Provide the (X, Y) coordinate of the cell's center where the given text is located.  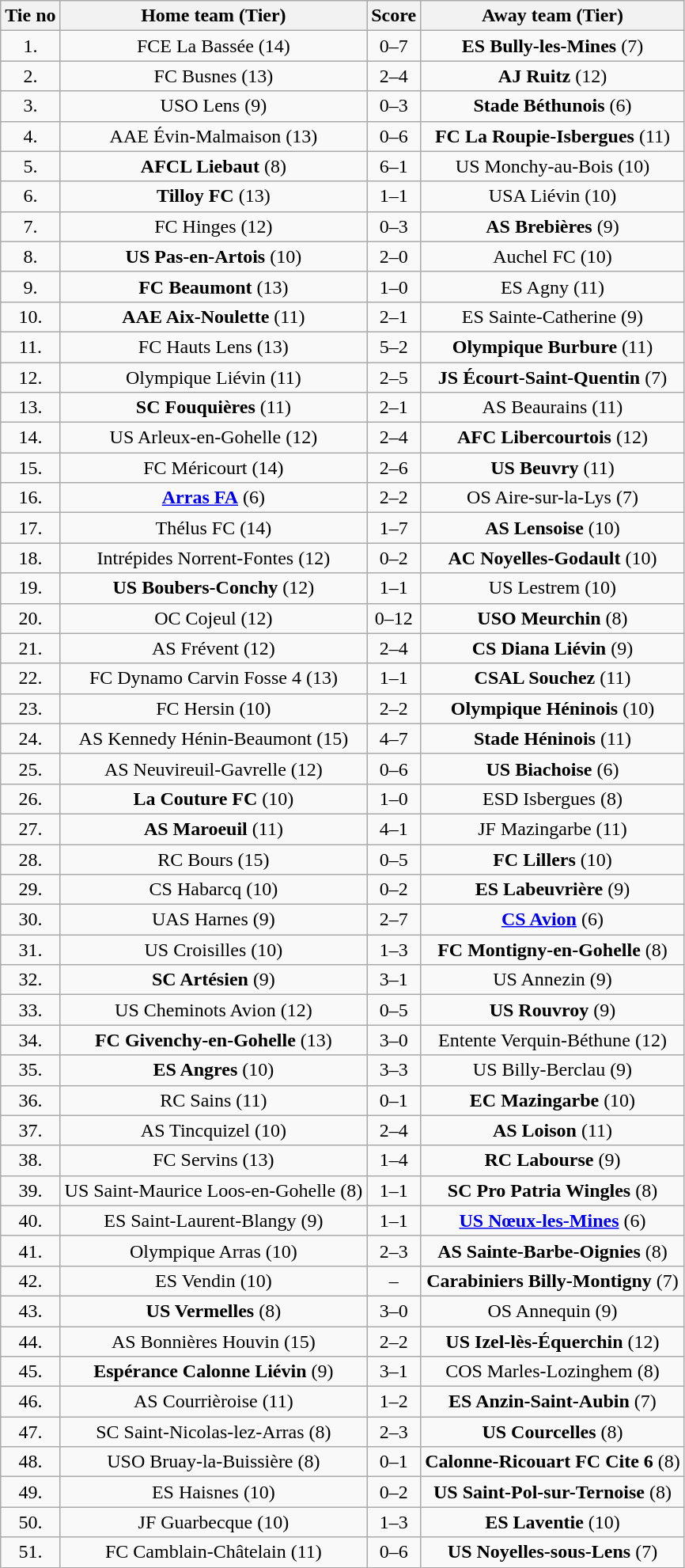
Olympique Liévin (11) (214, 378)
Tie no (30, 16)
2–6 (394, 468)
JF Mazingarbe (11) (553, 829)
AAE Évin-Malmaison (13) (214, 136)
21. (30, 648)
1–4 (394, 1160)
AFCL Liebaut (8) (214, 166)
8. (30, 256)
FC Lillers (10) (553, 859)
FC Hinges (12) (214, 226)
40. (30, 1221)
US Nœux-les-Mines (6) (553, 1221)
FC Méricourt (14) (214, 468)
SC Fouquières (11) (214, 408)
AS Loison (11) (553, 1130)
Intrépides Norrent-Fontes (12) (214, 558)
USO Lens (9) (214, 106)
36. (30, 1100)
RC Bours (15) (214, 859)
20. (30, 618)
AS Beaurains (11) (553, 408)
34. (30, 1040)
10. (30, 317)
OS Annequin (9) (553, 1311)
ES Laventie (10) (553, 1522)
26. (30, 799)
29. (30, 890)
16. (30, 498)
SC Pro Patria Wingles (8) (553, 1190)
Tilloy FC (13) (214, 196)
45. (30, 1372)
2–0 (394, 256)
USO Bruay-la-Buissière (8) (214, 1462)
ES Bully-les-Mines (7) (553, 46)
US Vermelles (8) (214, 1311)
9. (30, 287)
US Boubers-Conchy (12) (214, 588)
FC Servins (13) (214, 1160)
USO Meurchin (8) (553, 618)
Calonne-Ricouart FC Cite 6 (8) (553, 1462)
OC Cojeul (12) (214, 618)
Olympique Burbure (11) (553, 347)
FC Camblain-Châtelain (11) (214, 1552)
FC Beaumont (13) (214, 287)
CS Habarcq (10) (214, 890)
AS Maroeuil (11) (214, 829)
ES Angres (10) (214, 1070)
14. (30, 438)
47. (30, 1432)
Auchel FC (10) (553, 256)
Away team (Tier) (553, 16)
US Billy-Berclau (9) (553, 1070)
1–2 (394, 1402)
FC La Roupie-Isbergues (11) (553, 136)
– (394, 1281)
32. (30, 980)
Thélus FC (14) (214, 528)
7. (30, 226)
Stade Héninois (11) (553, 738)
AS Sainte-Barbe-Oignies (8) (553, 1251)
31. (30, 950)
US Cheminots Avion (12) (214, 1010)
19. (30, 588)
AS Bonnières Houvin (15) (214, 1342)
AC Noyelles-Godault (10) (553, 558)
23. (30, 708)
35. (30, 1070)
AS Frévent (12) (214, 648)
2–5 (394, 378)
FC Montigny-en-Gohelle (8) (553, 950)
EC Mazingarbe (10) (553, 1100)
38. (30, 1160)
AS Brebières (9) (553, 226)
42. (30, 1281)
46. (30, 1402)
US Saint-Pol-sur-Ternoise (8) (553, 1492)
5–2 (394, 347)
AS Lensoise (10) (553, 528)
18. (30, 558)
CSAL Souchez (11) (553, 678)
AJ Ruitz (12) (553, 76)
25. (30, 769)
ES Sainte-Catherine (9) (553, 317)
Entente Verquin-Béthune (12) (553, 1040)
Score (394, 16)
Carabiniers Billy-Montigny (7) (553, 1281)
6. (30, 196)
17. (30, 528)
JF Guarbecque (10) (214, 1522)
3–3 (394, 1070)
0–12 (394, 618)
AS Kennedy Hénin-Beaumont (15) (214, 738)
4–7 (394, 738)
UAS Harnes (9) (214, 920)
Olympique Arras (10) (214, 1251)
FC Hauts Lens (13) (214, 347)
US Annezin (9) (553, 980)
La Couture FC (10) (214, 799)
USA Liévin (10) (553, 196)
1–7 (394, 528)
15. (30, 468)
43. (30, 1311)
RC Labourse (9) (553, 1160)
ES Vendin (10) (214, 1281)
CS Avion (6) (553, 920)
FC Givenchy-en-Gohelle (13) (214, 1040)
SC Saint-Nicolas-lez-Arras (8) (214, 1432)
Stade Béthunois (6) (553, 106)
12. (30, 378)
11. (30, 347)
37. (30, 1130)
AFC Libercourtois (12) (553, 438)
US Croisilles (10) (214, 950)
ES Saint-Laurent-Blangy (9) (214, 1221)
FC Dynamo Carvin Fosse 4 (13) (214, 678)
49. (30, 1492)
51. (30, 1552)
Arras FA (6) (214, 498)
FC Hersin (10) (214, 708)
AS Tincquizel (10) (214, 1130)
CS Diana Liévin (9) (553, 648)
Home team (Tier) (214, 16)
ES Agny (11) (553, 287)
US Izel-lès-Équerchin (12) (553, 1342)
US Noyelles-sous-Lens (7) (553, 1552)
Olympique Héninois (10) (553, 708)
AS Neuvireuil-Gavrelle (12) (214, 769)
US Lestrem (10) (553, 588)
SC Artésien (9) (214, 980)
OS Aire-sur-la-Lys (7) (553, 498)
44. (30, 1342)
US Biachoise (6) (553, 769)
ES Haisnes (10) (214, 1492)
ESD Isbergues (8) (553, 799)
US Monchy-au-Bois (10) (553, 166)
US Rouvroy (9) (553, 1010)
2. (30, 76)
4–1 (394, 829)
US Pas-en-Artois (10) (214, 256)
50. (30, 1522)
22. (30, 678)
FC Busnes (13) (214, 76)
ES Anzin-Saint-Aubin (7) (553, 1402)
US Beuvry (11) (553, 468)
0–7 (394, 46)
6–1 (394, 166)
AAE Aix-Noulette (11) (214, 317)
FCE La Bassée (14) (214, 46)
30. (30, 920)
39. (30, 1190)
JS Écourt-Saint-Quentin (7) (553, 378)
2–7 (394, 920)
28. (30, 859)
24. (30, 738)
AS Courrièroise (11) (214, 1402)
3. (30, 106)
US Saint-Maurice Loos-en-Gohelle (8) (214, 1190)
33. (30, 1010)
COS Marles-Lozinghem (8) (553, 1372)
41. (30, 1251)
1. (30, 46)
US Arleux-en-Gohelle (12) (214, 438)
Espérance Calonne Liévin (9) (214, 1372)
5. (30, 166)
27. (30, 829)
4. (30, 136)
RC Sains (11) (214, 1100)
US Courcelles (8) (553, 1432)
48. (30, 1462)
13. (30, 408)
ES Labeuvrière (9) (553, 890)
